Return [X, Y] of the center of cell containing provided text 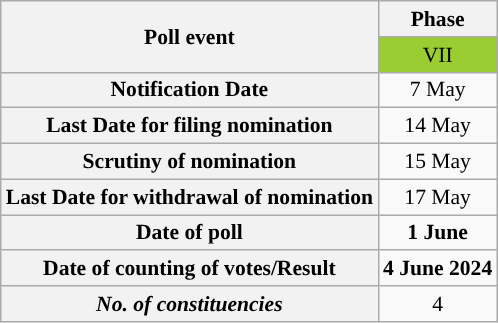
Date of poll [190, 232]
7 May [438, 90]
15 May [438, 161]
4 [438, 304]
Poll event [190, 36]
Last Date for withdrawal of nomination [190, 197]
Scrutiny of nomination [190, 161]
Last Date for filing nomination [190, 126]
4 June 2024 [438, 268]
No. of constituencies [190, 304]
Notification Date [190, 90]
14 May [438, 126]
Phase [438, 19]
Date of counting of votes/Result [190, 268]
VII [438, 54]
17 May [438, 197]
1 June [438, 232]
